Find where the given text appears and provide that cell's center as (x, y) coordinate. 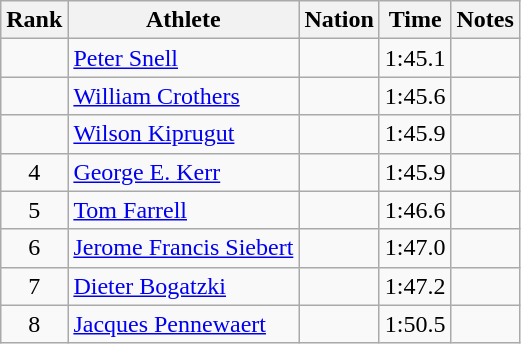
Rank (34, 20)
1:45.6 (415, 96)
Peter Snell (184, 58)
1:50.5 (415, 324)
1:46.6 (415, 210)
8 (34, 324)
Nation (339, 20)
1:47.2 (415, 286)
Time (415, 20)
Jacques Pennewaert (184, 324)
William Crothers (184, 96)
Wilson Kiprugut (184, 134)
George E. Kerr (184, 172)
Athlete (184, 20)
Tom Farrell (184, 210)
6 (34, 248)
5 (34, 210)
Jerome Francis Siebert (184, 248)
1:45.1 (415, 58)
4 (34, 172)
1:47.0 (415, 248)
7 (34, 286)
Dieter Bogatzki (184, 286)
Notes (485, 20)
